Extract the [X, Y] coordinate from the center of the cell holding the provided text.  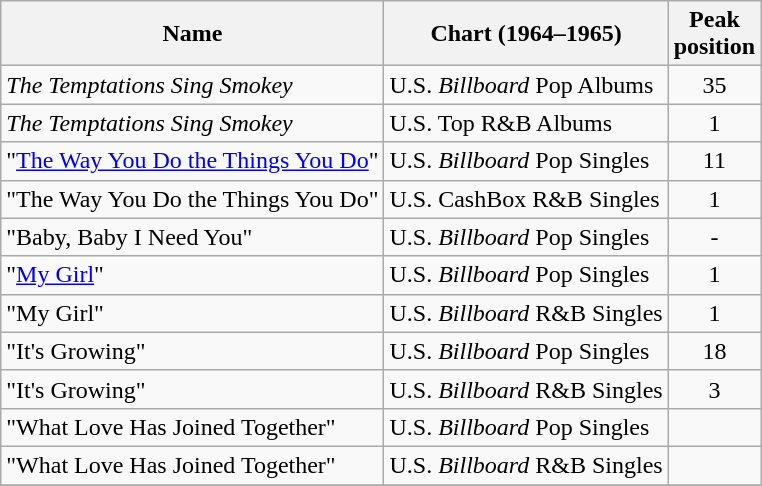
- [714, 237]
Chart (1964–1965) [526, 34]
3 [714, 389]
U.S. Top R&B Albums [526, 123]
Peakposition [714, 34]
35 [714, 85]
"Baby, Baby I Need You" [192, 237]
U.S. CashBox R&B Singles [526, 199]
Name [192, 34]
18 [714, 351]
U.S. Billboard Pop Albums [526, 85]
11 [714, 161]
